Provide the [X, Y] coordinate of the cell's center where the given text is located.  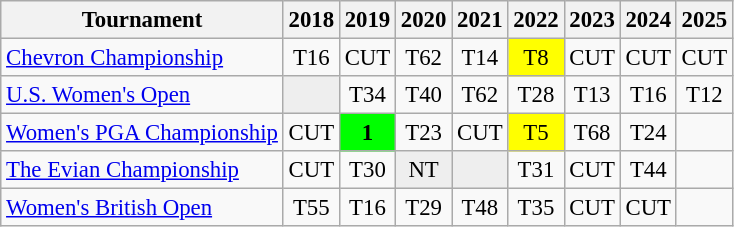
The Evian Championship [142, 170]
T44 [648, 170]
2019 [367, 20]
T28 [536, 95]
T34 [367, 95]
2020 [424, 20]
T5 [536, 133]
2022 [536, 20]
2021 [480, 20]
T30 [367, 170]
1 [367, 133]
T40 [424, 95]
T24 [648, 133]
T68 [592, 133]
T13 [592, 95]
T48 [480, 208]
Women's PGA Championship [142, 133]
Chevron Championship [142, 58]
Tournament [142, 20]
2018 [311, 20]
U.S. Women's Open [142, 95]
T23 [424, 133]
T35 [536, 208]
T12 [704, 95]
2023 [592, 20]
2025 [704, 20]
T8 [536, 58]
T29 [424, 208]
T31 [536, 170]
T14 [480, 58]
NT [424, 170]
T55 [311, 208]
2024 [648, 20]
Women's British Open [142, 208]
